Output the [X, Y] coordinate of the center of the cell containing the given text.  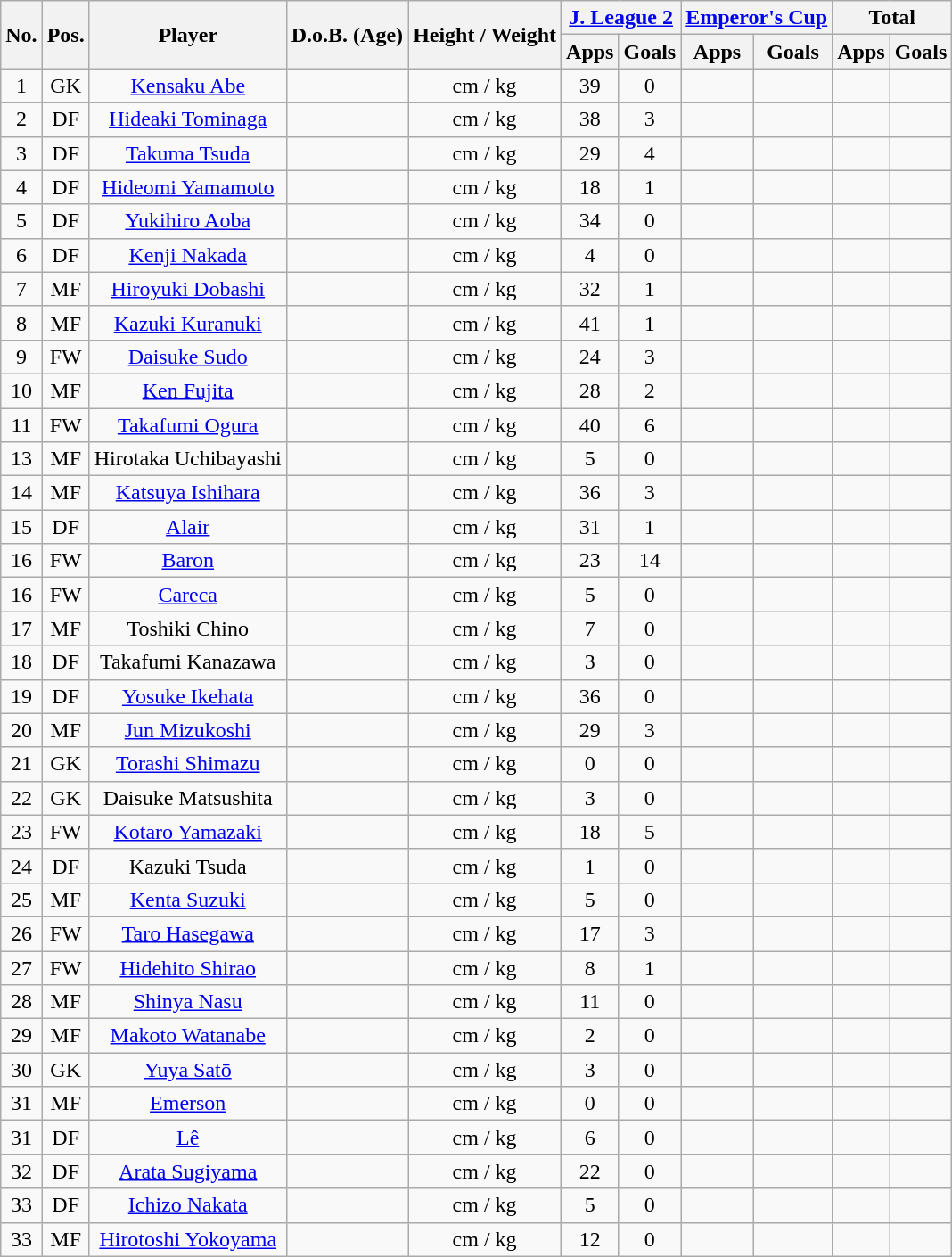
Height / Weight [485, 35]
Hiroyuki Dobashi [187, 289]
Baron [187, 561]
34 [590, 221]
Kenta Suzuki [187, 900]
Shinya Nasu [187, 1002]
Total [892, 18]
Kazuki Tsuda [187, 866]
19 [21, 696]
Torashi Shimazu [187, 764]
10 [21, 390]
25 [21, 900]
27 [21, 967]
30 [21, 1070]
Hideomi Yamamoto [187, 187]
Kazuki Kuranuki [187, 323]
39 [590, 86]
Kotaro Yamazaki [187, 832]
12 [590, 1239]
Daisuke Sudo [187, 357]
38 [590, 119]
Takafumi Kanazawa [187, 662]
Hirotaka Uchibayashi [187, 459]
Takafumi Ogura [187, 425]
Takuma Tsuda [187, 153]
Hirotoshi Yokoyama [187, 1239]
Pos. [66, 35]
41 [590, 323]
13 [21, 459]
15 [21, 527]
Yosuke Ikehata [187, 696]
Emerson [187, 1104]
Kenji Nakada [187, 255]
21 [21, 764]
Ken Fujita [187, 390]
No. [21, 35]
Emperor's Cup [757, 18]
Ichizo Nakata [187, 1205]
Arata Sugiyama [187, 1171]
Jun Mizukoshi [187, 730]
Yukihiro Aoba [187, 221]
Careca [187, 595]
9 [21, 357]
20 [21, 730]
26 [21, 933]
Player [187, 35]
J. League 2 [621, 18]
Lê [187, 1138]
Kensaku Abe [187, 86]
D.o.B. (Age) [347, 35]
Daisuke Matsushita [187, 798]
Makoto Watanabe [187, 1036]
Hideaki Tominaga [187, 119]
Alair [187, 527]
Taro Hasegawa [187, 933]
Hidehito Shirao [187, 967]
Toshiki Chino [187, 628]
Katsuya Ishihara [187, 493]
Yuya Satō [187, 1070]
40 [590, 425]
